Scan for the cell matching the given text and deliver its (X, Y) coordinate at center. 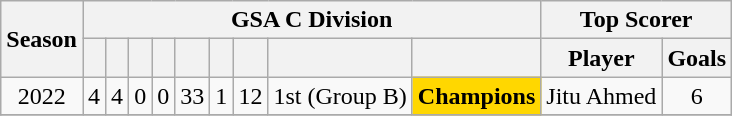
1 (222, 96)
33 (192, 96)
Goals (697, 58)
GSA C Division (311, 20)
6 (697, 96)
Top Scorer (636, 20)
Player (602, 58)
1st (Group B) (340, 96)
Champions (476, 96)
12 (250, 96)
Jitu Ahmed (602, 96)
2022 (42, 96)
Season (42, 39)
